Search for the cell housing the specified text and yield its (x, y) center coordinate. 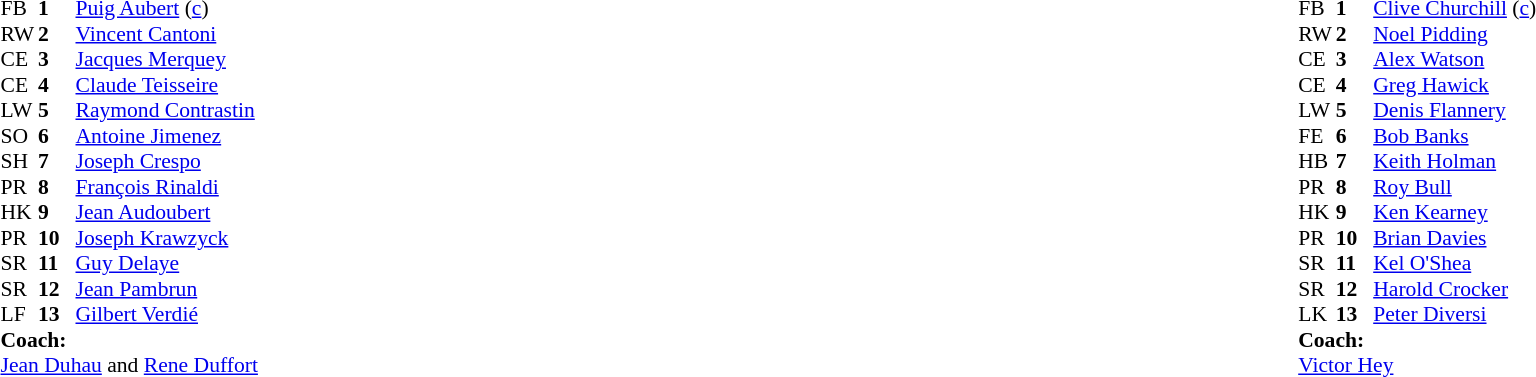
SO (19, 136)
Peter Diversi (1454, 315)
Claude Teisseire (167, 85)
FE (1317, 136)
SH (19, 161)
Raymond Contrastin (167, 111)
LK (1317, 315)
Jean Audoubert (167, 213)
Jean Pambrun (167, 289)
Bob Banks (1454, 136)
Guy Delaye (167, 263)
Brian Davies (1454, 238)
Vincent Cantoni (167, 34)
Alex Watson (1454, 59)
Joseph Krawzyck (167, 238)
Noel Pidding (1454, 34)
Joseph Crespo (167, 161)
HB (1317, 161)
Keith Holman (1454, 161)
Jacques Merquey (167, 59)
Ken Kearney (1454, 213)
Roy Bull (1454, 187)
Greg Hawick (1454, 85)
Gilbert Verdié (167, 315)
François Rinaldi (167, 187)
Antoine Jimenez (167, 136)
LF (19, 315)
Denis Flannery (1454, 111)
Kel O'Shea (1454, 263)
Harold Crocker (1454, 289)
